Detect which cell encompasses the target text, then output its [X, Y] center coordinate. 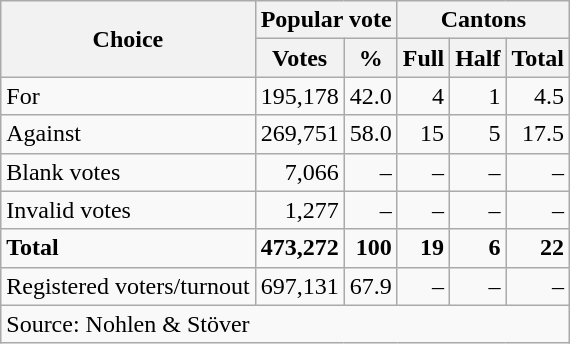
5 [478, 134]
1 [478, 96]
Invalid votes [128, 210]
Full [423, 58]
Choice [128, 39]
Popular vote [326, 20]
For [128, 96]
195,178 [300, 96]
58.0 [370, 134]
19 [423, 248]
Blank votes [128, 172]
4.5 [538, 96]
473,272 [300, 248]
Half [478, 58]
7,066 [300, 172]
100 [370, 248]
Cantons [483, 20]
697,131 [300, 286]
Votes [300, 58]
% [370, 58]
17.5 [538, 134]
269,751 [300, 134]
Source: Nohlen & Stöver [286, 324]
67.9 [370, 286]
4 [423, 96]
Against [128, 134]
22 [538, 248]
15 [423, 134]
6 [478, 248]
Registered voters/turnout [128, 286]
42.0 [370, 96]
1,277 [300, 210]
